Locate the cell with the specified text and output its [X, Y] center coordinate. 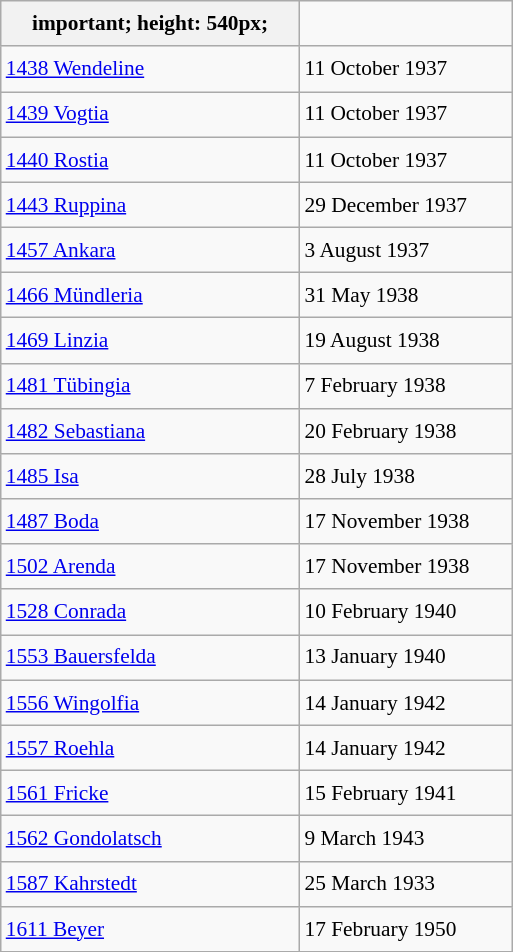
1469 Linzia [150, 340]
1587 Kahrstedt [150, 884]
1502 Arenda [150, 566]
1553 Bauersfelda [150, 658]
31 May 1938 [406, 296]
1438 Wendeline [150, 68]
1487 Boda [150, 522]
1466 Mündleria [150, 296]
19 August 1938 [406, 340]
3 August 1937 [406, 250]
1556 Wingolfia [150, 702]
1557 Roehla [150, 748]
1528 Conrada [150, 612]
10 February 1940 [406, 612]
important; height: 540px; [150, 24]
1443 Ruppina [150, 204]
28 July 1938 [406, 476]
20 February 1938 [406, 430]
1561 Fricke [150, 792]
15 February 1941 [406, 792]
7 February 1938 [406, 386]
13 January 1940 [406, 658]
29 December 1937 [406, 204]
1481 Tübingia [150, 386]
1562 Gondolatsch [150, 838]
1439 Vogtia [150, 114]
25 March 1933 [406, 884]
1485 Isa [150, 476]
1482 Sebastiana [150, 430]
1440 Rostia [150, 160]
1457 Ankara [150, 250]
9 March 1943 [406, 838]
1611 Beyer [150, 928]
17 February 1950 [406, 928]
